Scan for the cell matching the given text and deliver its [x, y] coordinate at center. 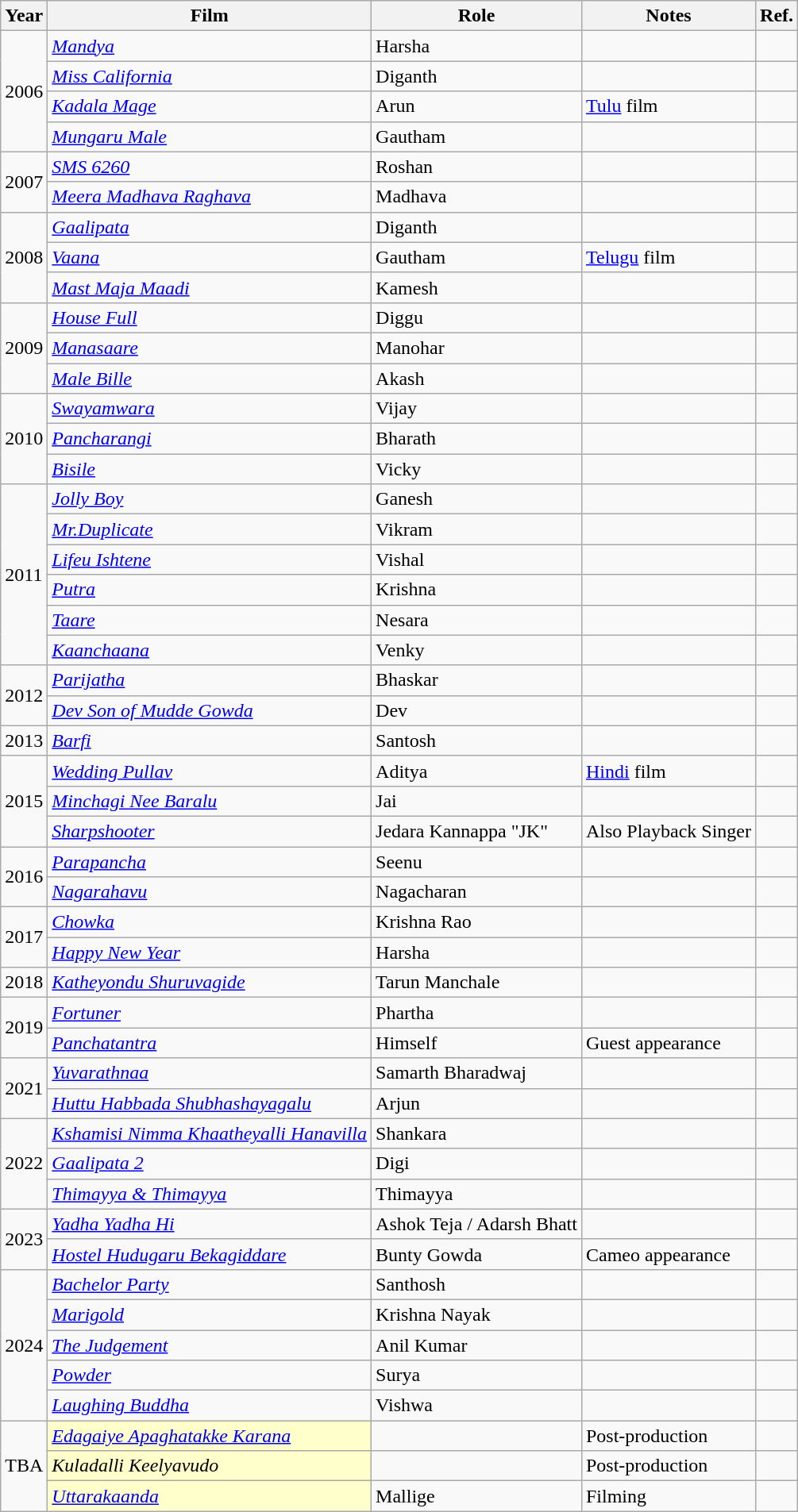
Samarth Bharadwaj [476, 1073]
Ganesh [476, 499]
Jedara Kannappa "JK" [476, 831]
Pancharangi [210, 439]
Uttarakaanda [210, 1496]
Mr.Duplicate [210, 529]
Mandya [210, 46]
2019 [24, 1028]
SMS 6260 [210, 167]
2021 [24, 1088]
Krishna Nayak [476, 1314]
Vishal [476, 560]
Happy New Year [210, 952]
2012 [24, 695]
Seenu [476, 861]
Bachelor Party [210, 1284]
2016 [24, 876]
Kaanchaana [210, 650]
Anil Kumar [476, 1345]
Gaalipata [210, 227]
Fortuner [210, 1013]
Bunty Gowda [476, 1254]
Telugu film [669, 257]
Huttu Habbada Shubhashayagalu [210, 1103]
Kuladalli Keelyavudo [210, 1466]
Tarun Manchale [476, 983]
Male Bille [210, 379]
Bhaskar [476, 680]
Also Playback Singer [669, 831]
Nagarahavu [210, 892]
2011 [24, 575]
Barfi [210, 741]
Santhosh [476, 1284]
Shankara [476, 1133]
2024 [24, 1345]
Himself [476, 1043]
Nesara [476, 620]
Taare [210, 620]
Marigold [210, 1314]
Lifeu Ishtene [210, 560]
Akash [476, 379]
Aditya [476, 771]
Bharath [476, 439]
Arun [476, 106]
Mast Maja Maadi [210, 287]
Nagacharan [476, 892]
Parijatha [210, 680]
Sharpshooter [210, 831]
2013 [24, 741]
Ref. [777, 16]
Vijay [476, 409]
Role [476, 16]
Mungaru Male [210, 137]
Kadala Mage [210, 106]
Jai [476, 801]
Chowka [210, 922]
Dev [476, 710]
Yadha Yadha Hi [210, 1224]
Katheyondu Shuruvagide [210, 983]
Powder [210, 1375]
Kshamisi Nimma Khaatheyalli Hanavilla [210, 1133]
Phartha [476, 1013]
Manasaare [210, 348]
Dev Son of Mudde Gowda [210, 710]
2017 [24, 937]
TBA [24, 1466]
Bisile [210, 469]
Santosh [476, 741]
Laughing Buddha [210, 1406]
Diggu [476, 317]
Vicky [476, 469]
Cameo appearance [669, 1254]
Roshan [476, 167]
Meera Madhava Raghava [210, 197]
Ashok Teja / Adarsh Bhatt [476, 1224]
Kamesh [476, 287]
Swayamwara [210, 409]
2009 [24, 348]
Vaana [210, 257]
Manohar [476, 348]
Thimayya [476, 1194]
Digi [476, 1164]
Madhava [476, 197]
2022 [24, 1164]
Wedding Pullav [210, 771]
Hostel Hudugaru Bekagiddare [210, 1254]
Mallige [476, 1496]
Notes [669, 16]
Edagaiye Apaghatakke Karana [210, 1436]
Krishna Rao [476, 922]
Jolly Boy [210, 499]
Minchagi Nee Baralu [210, 801]
Miss California [210, 76]
Thimayya & Thimayya [210, 1194]
Venky [476, 650]
The Judgement [210, 1345]
Year [24, 16]
Vikram [476, 529]
Arjun [476, 1103]
Hindi film [669, 771]
2018 [24, 983]
2006 [24, 91]
Krishna [476, 590]
Vishwa [476, 1406]
Film [210, 16]
Putra [210, 590]
2015 [24, 801]
House Full [210, 317]
Parapancha [210, 861]
Tulu film [669, 106]
2023 [24, 1239]
Guest appearance [669, 1043]
Surya [476, 1375]
2008 [24, 257]
Filming [669, 1496]
2007 [24, 182]
Panchatantra [210, 1043]
Gaalipata 2 [210, 1164]
2010 [24, 439]
Yuvarathnaa [210, 1073]
